Return the (X, Y) coordinate for the center point of the cell that contains the specified text.  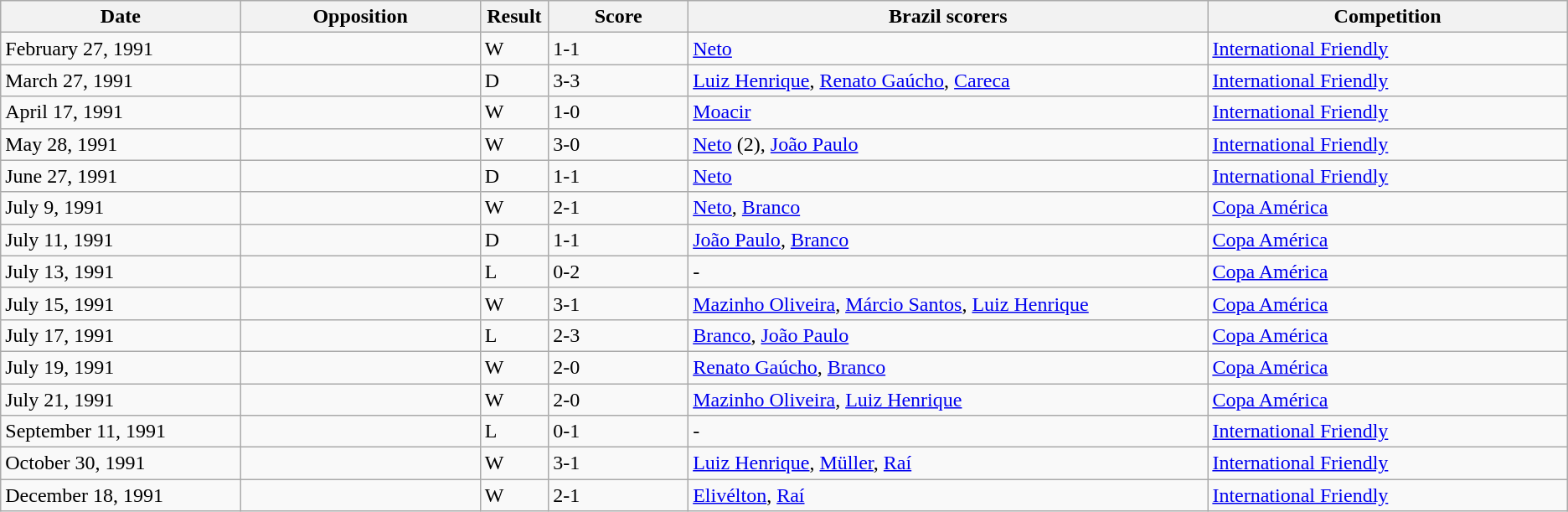
Neto (2), João Paulo (948, 144)
João Paulo, Branco (948, 240)
February 27, 1991 (121, 49)
June 27, 1991 (121, 176)
July 9, 1991 (121, 208)
July 21, 1991 (121, 400)
July 13, 1991 (121, 272)
July 19, 1991 (121, 367)
1-0 (618, 112)
3-0 (618, 144)
Mazinho Oliveira, Luiz Henrique (948, 400)
0-1 (618, 432)
December 18, 1991 (121, 495)
July 17, 1991 (121, 335)
Result (514, 17)
April 17, 1991 (121, 112)
October 30, 1991 (121, 463)
March 27, 1991 (121, 80)
May 28, 1991 (121, 144)
Mazinho Oliveira, Márcio Santos, Luiz Henrique (948, 303)
Renato Gaúcho, Branco (948, 367)
Luiz Henrique, Renato Gaúcho, Careca (948, 80)
Date (121, 17)
2-3 (618, 335)
July 15, 1991 (121, 303)
July 11, 1991 (121, 240)
Competition (1387, 17)
Luiz Henrique, Müller, Raí (948, 463)
Moacir (948, 112)
September 11, 1991 (121, 432)
0-2 (618, 272)
Elivélton, Raí (948, 495)
Score (618, 17)
Opposition (360, 17)
Branco, João Paulo (948, 335)
Neto, Branco (948, 208)
Brazil scorers (948, 17)
3-3 (618, 80)
